Find where the given text appears and provide that cell's center as [X, Y] coordinate. 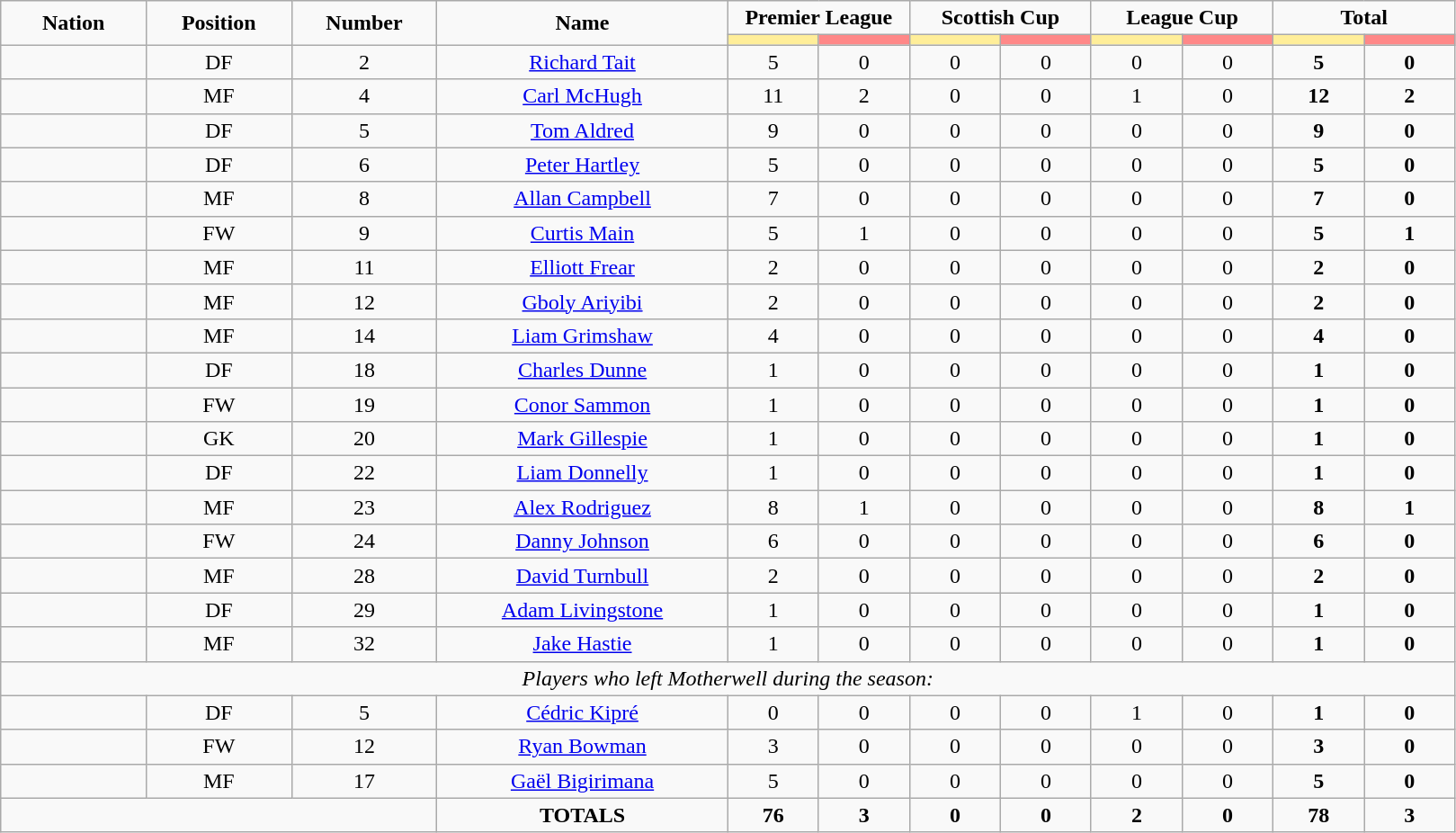
Richard Tait [583, 62]
20 [364, 439]
Allan Campbell [583, 199]
78 [1318, 815]
Total [1364, 18]
Players who left Motherwell during the season: [728, 678]
29 [364, 610]
Gaël Bigirimana [583, 781]
Gboly Ariyibi [583, 301]
76 [773, 815]
32 [364, 644]
Mark Gillespie [583, 439]
Liam Donnelly [583, 473]
Alex Rodriguez [583, 507]
Carl McHugh [583, 96]
TOTALS [583, 815]
GK [219, 439]
Scottish Cup [1000, 18]
Position [219, 23]
Conor Sammon [583, 404]
22 [364, 473]
Danny Johnson [583, 542]
Peter Hartley [583, 165]
Ryan Bowman [583, 747]
Tom Aldred [583, 130]
Premier League [818, 18]
Liam Grimshaw [583, 336]
David Turnbull [583, 576]
Elliott Frear [583, 267]
17 [364, 781]
18 [364, 370]
Curtis Main [583, 233]
28 [364, 576]
Adam Livingstone [583, 610]
Number [364, 23]
Nation [74, 23]
14 [364, 336]
Jake Hastie [583, 644]
League Cup [1182, 18]
23 [364, 507]
Charles Dunne [583, 370]
19 [364, 404]
Cédric Kipré [583, 712]
Name [583, 23]
24 [364, 542]
